For the text-containing cell, return its midpoint in [X, Y] coordinate format. 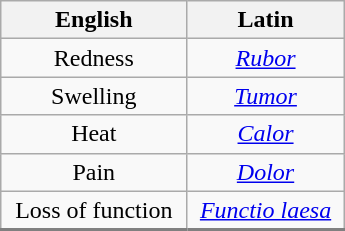
Latin [266, 20]
Functio laesa [266, 210]
Loss of function [94, 210]
Calor [266, 134]
Redness [94, 58]
Tumor [266, 96]
Heat [94, 134]
Rubor [266, 58]
Pain [94, 172]
Swelling [94, 96]
Dolor [266, 172]
English [94, 20]
